Return the (X, Y) coordinate for the center point of the cell that contains the specified text.  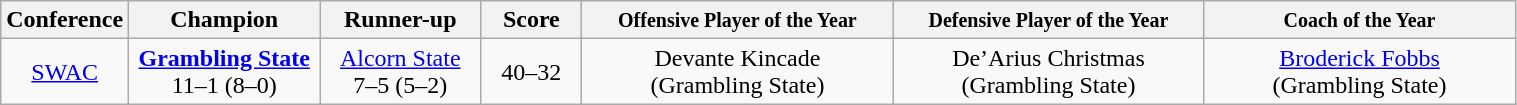
Offensive Player of the Year (738, 20)
Runner-up (400, 20)
Alcorn State7–5 (5–2) (400, 72)
Conference (65, 20)
Grambling State11–1 (8–0) (224, 72)
Champion (224, 20)
Coach of the Year (1360, 20)
Broderick Fobbs(Grambling State) (1360, 72)
SWAC (65, 72)
40–32 (532, 72)
De’Arius Christmas(Grambling State) (1048, 72)
Score (532, 20)
Defensive Player of the Year (1048, 20)
Devante Kincade(Grambling State) (738, 72)
